Output the (x, y) coordinate of the center of the cell containing the given text.  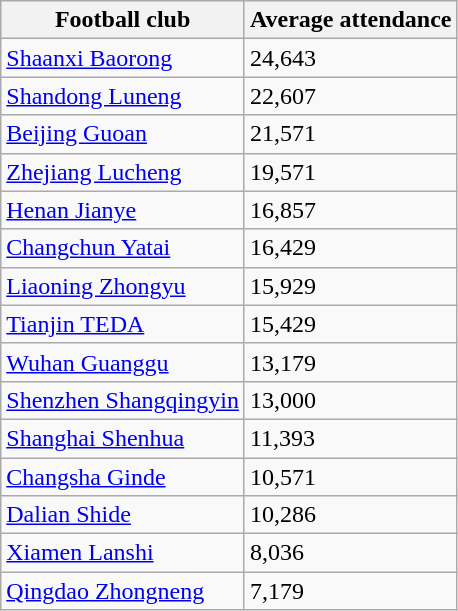
Shanghai Shenhua (123, 438)
Wuhan Guanggu (123, 362)
Changsha Ginde (123, 477)
24,643 (350, 58)
Football club (123, 20)
Tianjin TEDA (123, 324)
8,036 (350, 553)
11,393 (350, 438)
Liaoning Zhongyu (123, 286)
Xiamen Lanshi (123, 553)
13,000 (350, 400)
7,179 (350, 591)
Henan Jianye (123, 210)
Shaanxi Baorong (123, 58)
15,929 (350, 286)
15,429 (350, 324)
Average attendance (350, 20)
Shenzhen Shangqingyin (123, 400)
Dalian Shide (123, 515)
10,571 (350, 477)
16,857 (350, 210)
Zhejiang Lucheng (123, 172)
22,607 (350, 96)
Shandong Luneng (123, 96)
10,286 (350, 515)
Beijing Guoan (123, 134)
13,179 (350, 362)
19,571 (350, 172)
21,571 (350, 134)
16,429 (350, 248)
Changchun Yatai (123, 248)
Qingdao Zhongneng (123, 591)
